Identify which cell holds the provided text, then report its (X, Y) central coordinate. 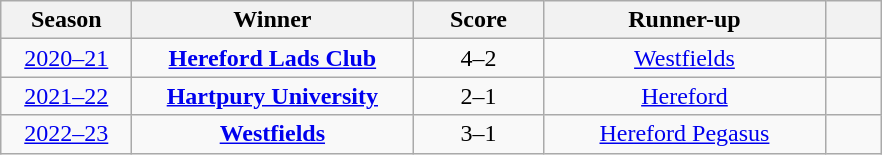
3–1 (478, 134)
2021–22 (66, 96)
Hereford Lads Club (272, 58)
Season (66, 20)
Runner-up (684, 20)
2–1 (478, 96)
Hereford (684, 96)
2020–21 (66, 58)
Hartpury University (272, 96)
4–2 (478, 58)
Hereford Pegasus (684, 134)
Score (478, 20)
Winner (272, 20)
2022–23 (66, 134)
